Pinpoint the cell where the given text exists, returning its [X, Y] midpoint coordinate. 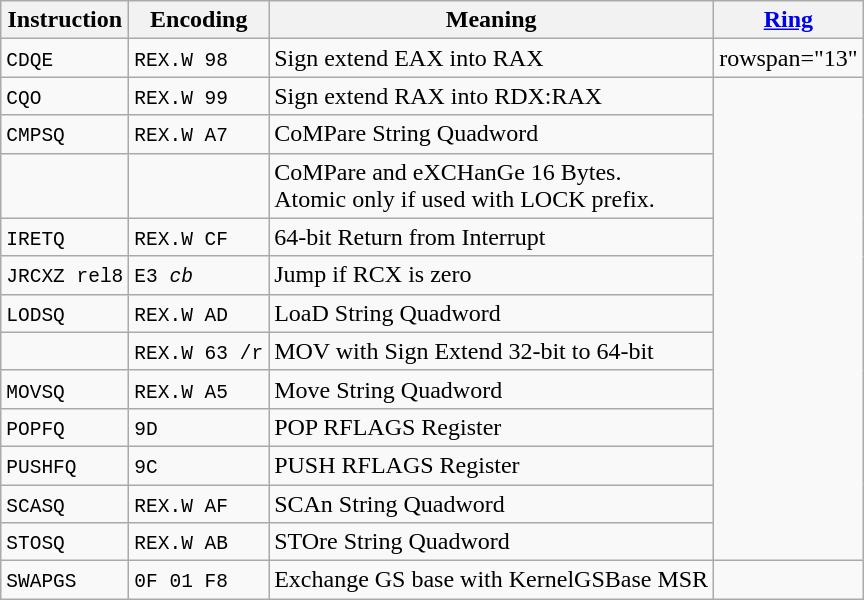
CQO [65, 96]
9C [199, 465]
Meaning [492, 20]
Ring [789, 20]
Exchange GS base with KernelGSBase MSR [492, 580]
REX.W AB [199, 542]
64-bit Return from Interrupt [492, 237]
SCAn String Quadword [492, 503]
REX.W 63 /r [199, 351]
REX.W AF [199, 503]
POPFQ [65, 427]
REX.W A5 [199, 389]
Sign extend EAX into RAX [492, 58]
SCASQ [65, 503]
CDQE [65, 58]
CoMPare and eXCHanGe 16 Bytes.Atomic only if used with LOCK prefix. [492, 186]
rowspan="13" [789, 58]
SWAPGS [65, 580]
REX.W CF [199, 237]
LODSQ [65, 313]
CoMPare String Quadword [492, 134]
STOre String Quadword [492, 542]
LoaD String Quadword [492, 313]
9D [199, 427]
STOSQ [65, 542]
MOV with Sign Extend 32-bit to 64-bit [492, 351]
CMPSQ [65, 134]
REX.W AD [199, 313]
Move String Quadword [492, 389]
REX.W A7 [199, 134]
Jump if RCX is zero [492, 275]
JRCXZ rel8 [65, 275]
PUSH RFLAGS Register [492, 465]
PUSHFQ [65, 465]
MOVSQ [65, 389]
Instruction [65, 20]
IRETQ [65, 237]
POP RFLAGS Register [492, 427]
Encoding [199, 20]
REX.W 98 [199, 58]
0F 01 F8 [199, 580]
REX.W 99 [199, 96]
Sign extend RAX into RDX:RAX [492, 96]
E3 cb [199, 275]
